Pinpoint the cell where the given text exists, returning its (x, y) midpoint coordinate. 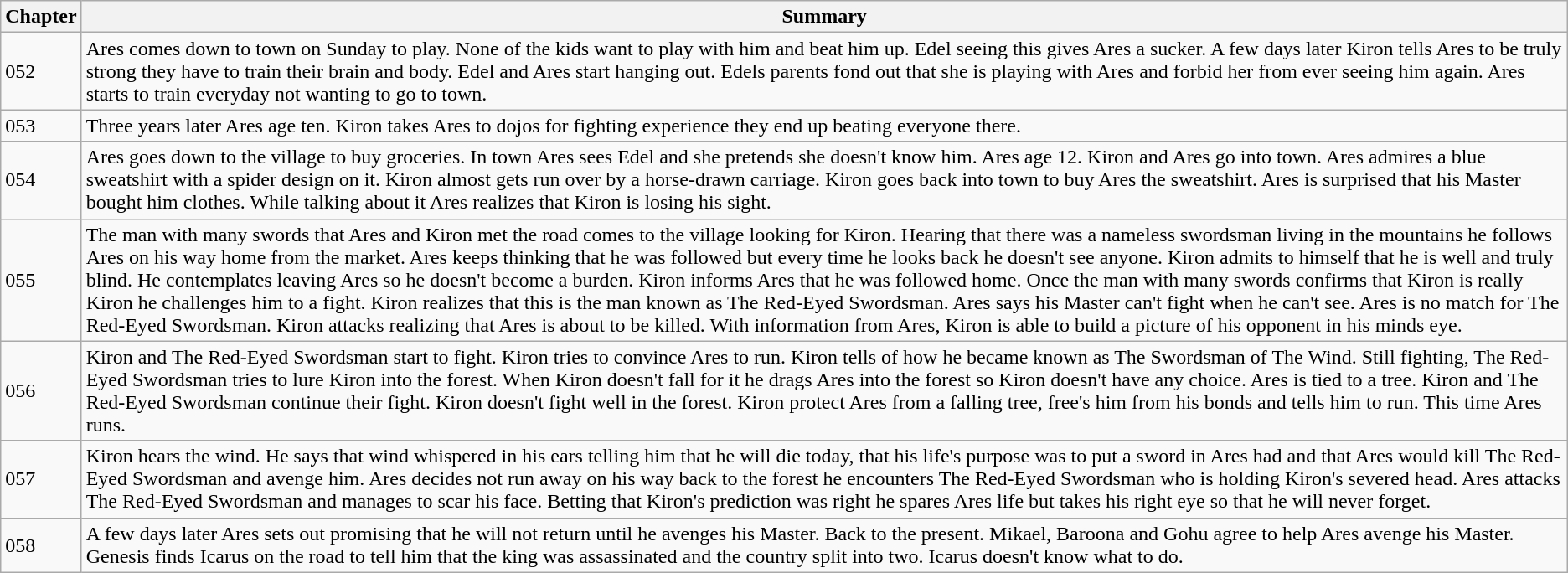
052 (41, 71)
058 (41, 545)
056 (41, 390)
Three years later Ares age ten. Kiron takes Ares to dojos for fighting experience they end up beating everyone there. (824, 126)
055 (41, 280)
057 (41, 479)
Chapter (41, 17)
053 (41, 126)
Summary (824, 17)
054 (41, 180)
